Provide the (X, Y) coordinate of the cell's center where the given text is located.  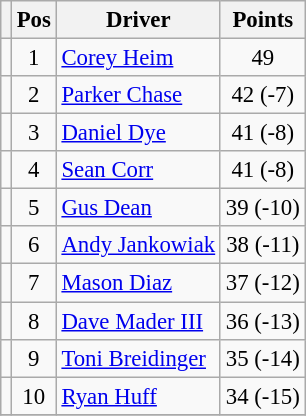
38 (-11) (262, 245)
Parker Chase (138, 95)
37 (-12) (262, 283)
49 (262, 58)
Daniel Dye (138, 133)
Dave Mader III (138, 321)
39 (-10) (262, 208)
Corey Heim (138, 58)
2 (34, 95)
3 (34, 133)
Points (262, 20)
36 (-13) (262, 321)
8 (34, 321)
Andy Jankowiak (138, 245)
9 (34, 358)
Toni Breidinger (138, 358)
34 (-15) (262, 396)
1 (34, 58)
Driver (138, 20)
5 (34, 208)
7 (34, 283)
35 (-14) (262, 358)
Ryan Huff (138, 396)
Pos (34, 20)
Mason Diaz (138, 283)
6 (34, 245)
42 (-7) (262, 95)
Sean Corr (138, 170)
10 (34, 396)
Gus Dean (138, 208)
4 (34, 170)
